Scan for the cell matching the given text and deliver its [x, y] coordinate at center. 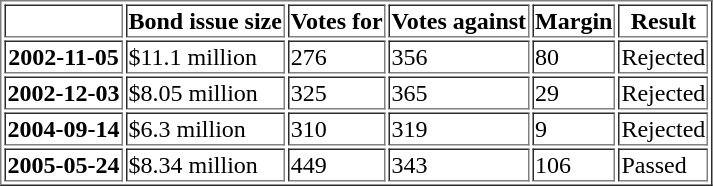
2005-05-24 [63, 164]
319 [459, 128]
2002-12-03 [63, 92]
$6.3 million [204, 128]
Votes against [459, 20]
449 [337, 164]
80 [574, 56]
Bond issue size [204, 20]
276 [337, 56]
$11.1 million [204, 56]
9 [574, 128]
Passed [663, 164]
356 [459, 56]
2002-11-05 [63, 56]
Votes for [337, 20]
365 [459, 92]
29 [574, 92]
106 [574, 164]
Result [663, 20]
325 [337, 92]
310 [337, 128]
Margin [574, 20]
$8.05 million [204, 92]
2004-09-14 [63, 128]
343 [459, 164]
$8.34 million [204, 164]
